Provide the [X, Y] coordinate of the cell's center where the given text is located.  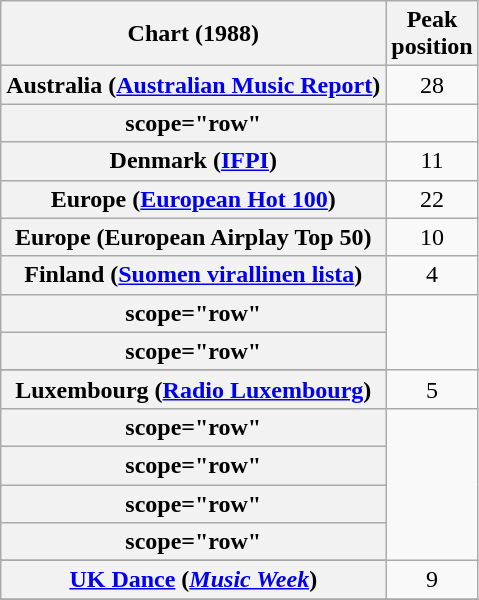
22 [432, 199]
Chart (1988) [194, 34]
Luxembourg (Radio Luxembourg) [194, 389]
28 [432, 85]
5 [432, 389]
10 [432, 237]
Europe (European Hot 100) [194, 199]
4 [432, 275]
11 [432, 161]
Denmark (IFPI) [194, 161]
Europe (European Airplay Top 50) [194, 237]
Australia (Australian Music Report) [194, 85]
UK Dance (Music Week) [194, 580]
Finland (Suomen virallinen lista) [194, 275]
9 [432, 580]
Peakposition [432, 34]
